Pinpoint the cell where the given text exists, returning its [x, y] midpoint coordinate. 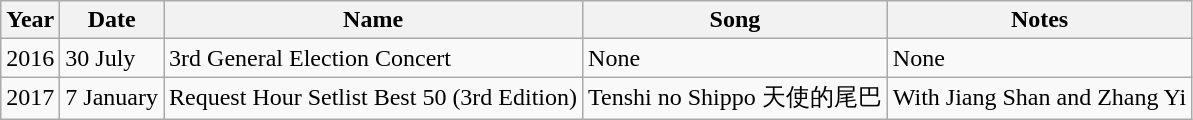
Year [30, 20]
Date [112, 20]
Song [736, 20]
3rd General Election Concert [374, 58]
Notes [1039, 20]
With Jiang Shan and Zhang Yi [1039, 98]
Name [374, 20]
Tenshi no Shippo 天使的尾巴 [736, 98]
2017 [30, 98]
30 July [112, 58]
2016 [30, 58]
Request Hour Setlist Best 50 (3rd Edition) [374, 98]
7 January [112, 98]
